Search for the cell housing the specified text and yield its [x, y] center coordinate. 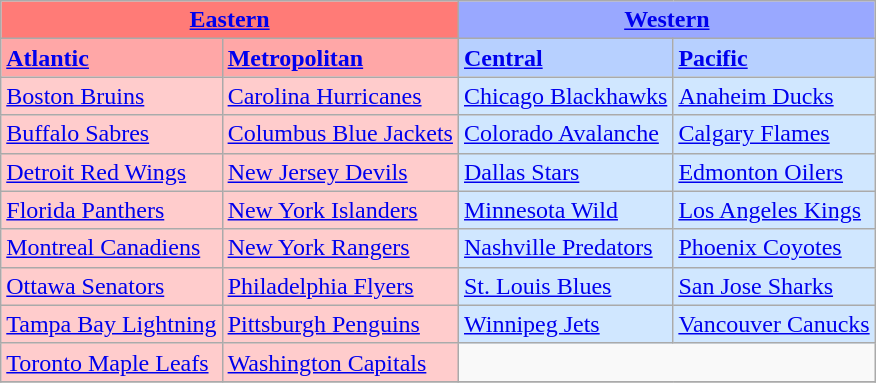
Minnesota Wild [565, 210]
Pacific [774, 58]
Toronto Maple Leafs [112, 362]
Carolina Hurricanes [340, 96]
Washington Capitals [340, 362]
Central [565, 58]
Colorado Avalanche [565, 134]
Philadelphia Flyers [340, 286]
New York Rangers [340, 248]
Dallas Stars [565, 172]
New York Islanders [340, 210]
San Jose Sharks [774, 286]
Buffalo Sabres [112, 134]
Vancouver Canucks [774, 324]
Nashville Predators [565, 248]
Los Angeles Kings [774, 210]
Western [666, 20]
Calgary Flames [774, 134]
Pittsburgh Penguins [340, 324]
Columbus Blue Jackets [340, 134]
Atlantic [112, 58]
St. Louis Blues [565, 286]
Anaheim Ducks [774, 96]
Phoenix Coyotes [774, 248]
Boston Bruins [112, 96]
Edmonton Oilers [774, 172]
Metropolitan [340, 58]
Florida Panthers [112, 210]
Tampa Bay Lightning [112, 324]
Ottawa Senators [112, 286]
Montreal Canadiens [112, 248]
Eastern [230, 20]
Chicago Blackhawks [565, 96]
Detroit Red Wings [112, 172]
Winnipeg Jets [565, 324]
New Jersey Devils [340, 172]
